Search for the cell housing the specified text and yield its (X, Y) center coordinate. 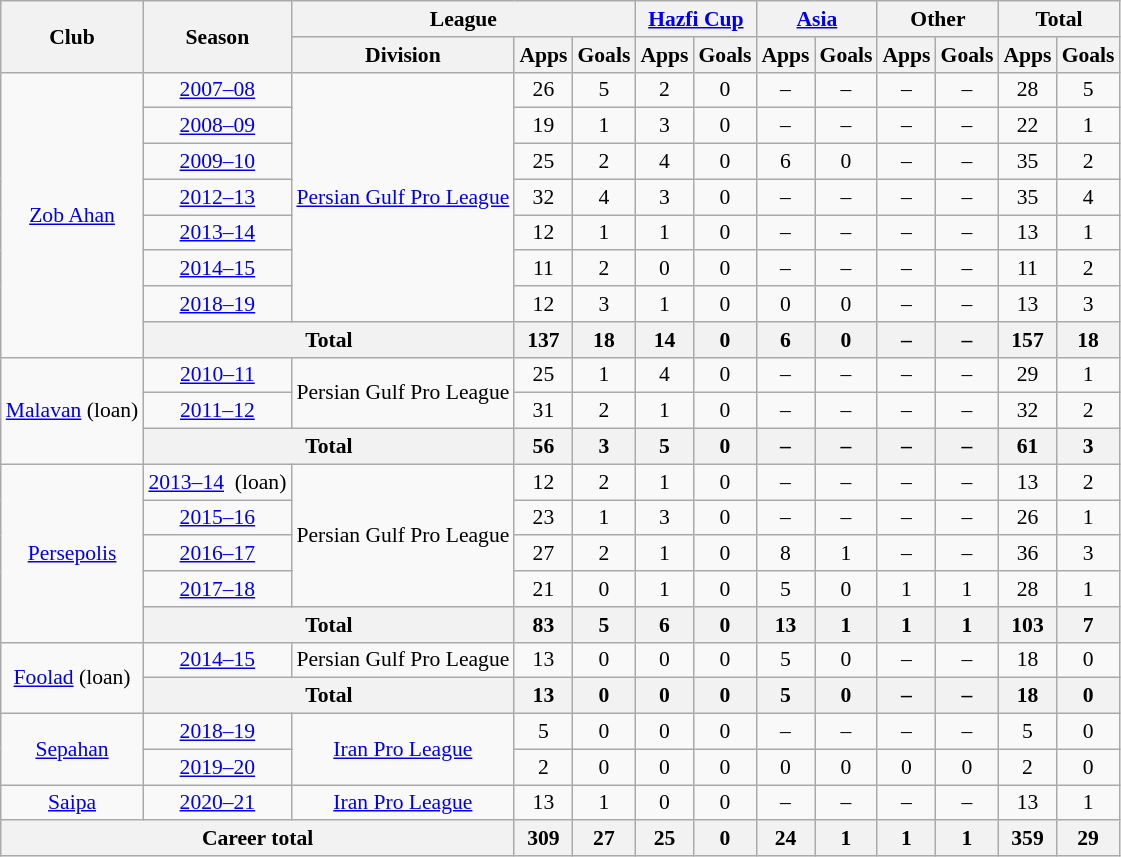
19 (543, 126)
23 (543, 518)
2013–14 (loan) (217, 482)
2010–11 (217, 375)
137 (543, 340)
61 (1027, 447)
359 (1027, 839)
21 (543, 589)
League (463, 19)
157 (1027, 340)
Foolad (loan) (72, 678)
56 (543, 447)
2015–16 (217, 518)
83 (543, 625)
2017–18 (217, 589)
Saipa (72, 803)
Hazfi Cup (696, 19)
36 (1027, 554)
2011–12 (217, 411)
2019–20 (217, 767)
Career total (258, 839)
8 (785, 554)
2007–08 (217, 90)
Other (938, 19)
309 (543, 839)
Season (217, 36)
31 (543, 411)
Club (72, 36)
22 (1027, 126)
Persepolis (72, 553)
24 (785, 839)
Asia (816, 19)
2008–09 (217, 126)
2020–21 (217, 803)
103 (1027, 625)
Division (402, 55)
2012–13 (217, 197)
Malavan (loan) (72, 410)
7 (1088, 625)
2009–10 (217, 162)
2013–14 (217, 233)
14 (664, 340)
Sepahan (72, 750)
Zob Ahan (72, 214)
2016–17 (217, 554)
